Search for the cell housing the specified text and yield its (X, Y) center coordinate. 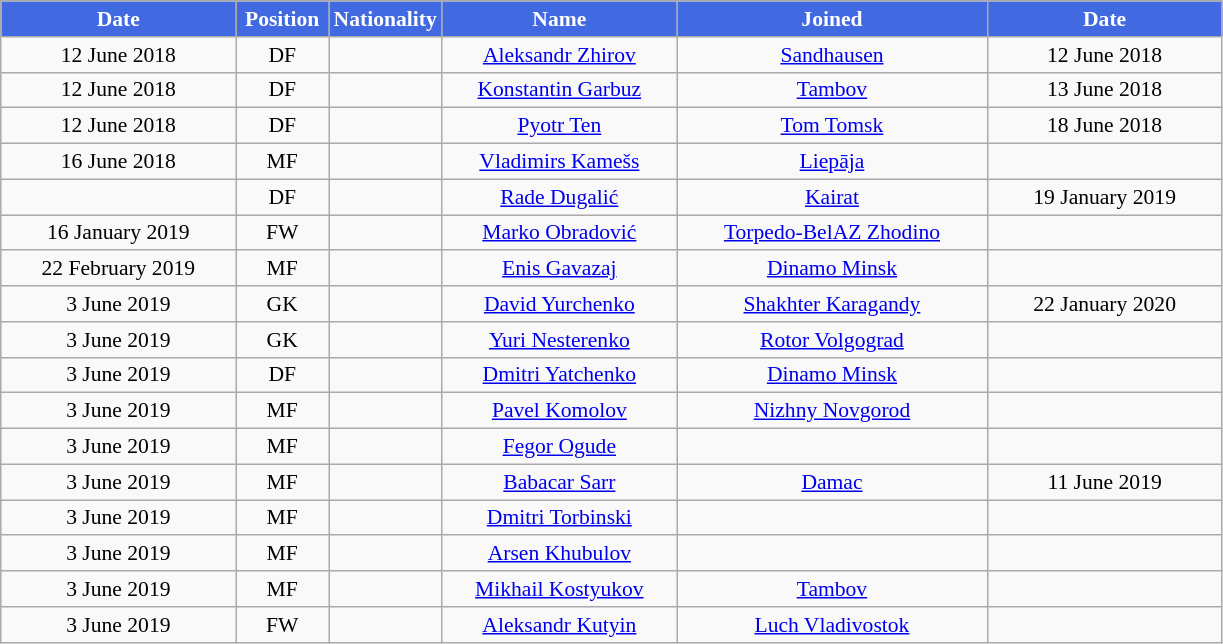
David Yurchenko (560, 304)
16 January 2019 (118, 233)
Aleksandr Zhirov (560, 55)
Shakhter Karagandy (832, 304)
Torpedo-BelAZ Zhodino (832, 233)
Yuri Nesterenko (560, 340)
Liepāja (832, 162)
Fegor Ogude (560, 447)
11 June 2019 (1104, 482)
Tom Tomsk (832, 126)
Pavel Komolov (560, 411)
Joined (832, 19)
Vladimirs Kamešs (560, 162)
Name (560, 19)
Nizhny Novgorod (832, 411)
Rotor Volgograd (832, 340)
Dmitri Torbinski (560, 518)
Position (282, 19)
Enis Gavazaj (560, 269)
Rade Dugalić (560, 197)
Mikhail Kostyukov (560, 589)
Pyotr Ten (560, 126)
Konstantin Garbuz (560, 90)
18 June 2018 (1104, 126)
13 June 2018 (1104, 90)
Marko Obradović (560, 233)
Sandhausen (832, 55)
16 June 2018 (118, 162)
19 January 2019 (1104, 197)
Kairat (832, 197)
22 February 2019 (118, 269)
Babacar Sarr (560, 482)
Damac (832, 482)
Dmitri Yatchenko (560, 375)
Arsen Khubulov (560, 554)
Aleksandr Kutyin (560, 625)
22 January 2020 (1104, 304)
Nationality (384, 19)
Luch Vladivostok (832, 625)
